Search for the cell housing the specified text and yield its [x, y] center coordinate. 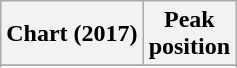
Peakposition [189, 34]
Chart (2017) [72, 34]
